Capture the cell that displays the provided text and extract its [X, Y] central coordinate. 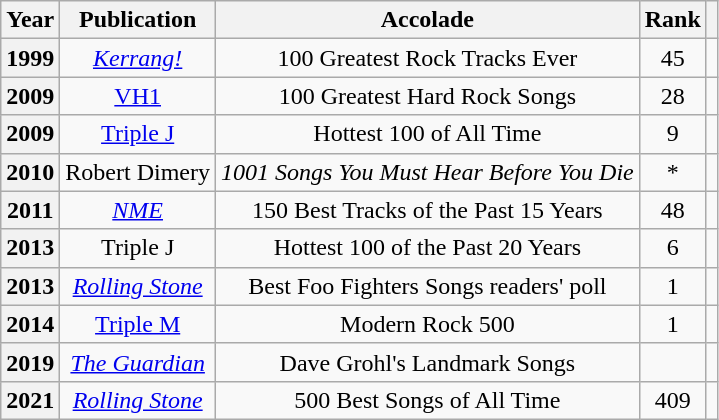
Modern Rock 500 [428, 324]
Triple M [138, 324]
2010 [30, 172]
Accolade [428, 20]
The Guardian [138, 362]
1999 [30, 58]
45 [672, 58]
2011 [30, 210]
409 [672, 400]
Rank [672, 20]
9 [672, 134]
NME [138, 210]
28 [672, 96]
VH1 [138, 96]
Best Foo Fighters Songs readers' poll [428, 286]
100 Greatest Rock Tracks Ever [428, 58]
500 Best Songs of All Time [428, 400]
1001 Songs You Must Hear Before You Die [428, 172]
Robert Dimery [138, 172]
6 [672, 248]
48 [672, 210]
2021 [30, 400]
* [672, 172]
Dave Grohl's Landmark Songs [428, 362]
Kerrang! [138, 58]
150 Best Tracks of the Past 15 Years [428, 210]
2014 [30, 324]
Hottest 100 of the Past 20 Years [428, 248]
2019 [30, 362]
Publication [138, 20]
Year [30, 20]
Hottest 100 of All Time [428, 134]
100 Greatest Hard Rock Songs [428, 96]
